Find where the given text appears and provide that cell's center as [x, y] coordinate. 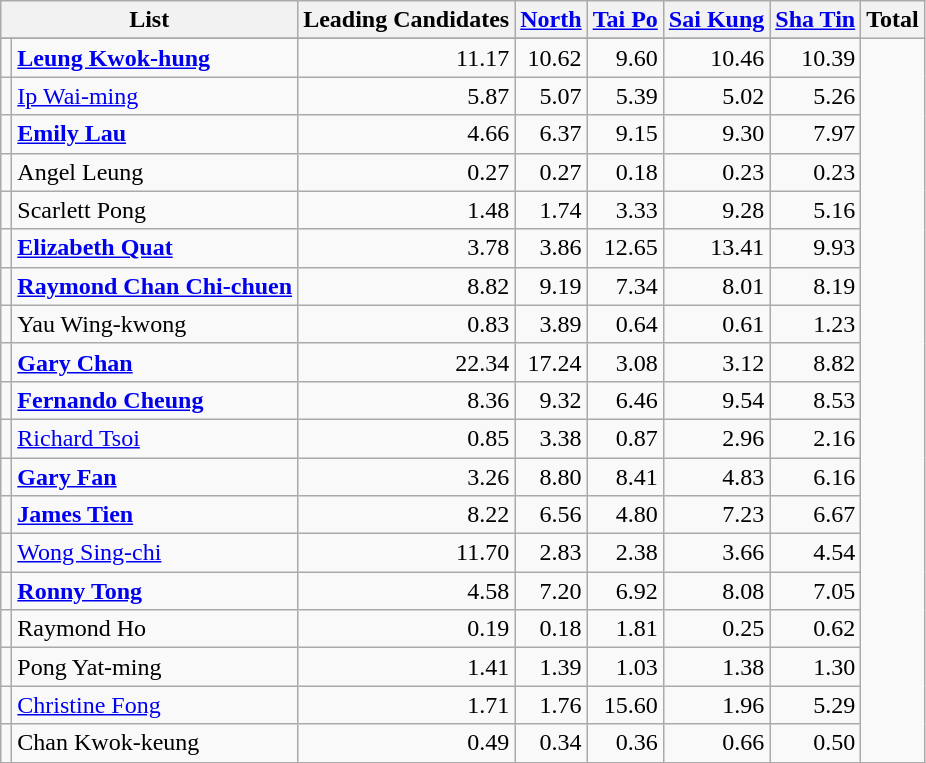
6.67 [816, 515]
9.54 [716, 400]
Sai Kung [716, 20]
10.46 [716, 58]
5.39 [625, 96]
0.19 [406, 629]
5.07 [551, 96]
Gary Fan [155, 477]
1.48 [406, 210]
0.64 [625, 324]
8.22 [406, 515]
11.70 [406, 553]
3.38 [551, 438]
11.17 [406, 58]
List [150, 20]
5.16 [816, 210]
9.28 [716, 210]
3.78 [406, 248]
3.89 [551, 324]
6.56 [551, 515]
4.54 [816, 553]
Raymond Ho [155, 629]
0.36 [625, 743]
8.19 [816, 286]
Emily Lau [155, 134]
9.30 [716, 134]
1.41 [406, 667]
1.81 [625, 629]
3.26 [406, 477]
Christine Fong [155, 705]
Yau Wing-kwong [155, 324]
1.03 [625, 667]
7.34 [625, 286]
22.34 [406, 362]
1.39 [551, 667]
0.34 [551, 743]
10.39 [816, 58]
Gary Chan [155, 362]
6.16 [816, 477]
7.20 [551, 591]
Scarlett Pong [155, 210]
1.23 [816, 324]
1.30 [816, 667]
Leading Candidates [406, 20]
3.33 [625, 210]
0.49 [406, 743]
0.83 [406, 324]
0.87 [625, 438]
0.25 [716, 629]
12.65 [625, 248]
8.53 [816, 400]
Wong Sing-chi [155, 553]
2.96 [716, 438]
9.19 [551, 286]
0.61 [716, 324]
8.80 [551, 477]
0.85 [406, 438]
5.29 [816, 705]
Fernando Cheung [155, 400]
5.02 [716, 96]
1.96 [716, 705]
1.71 [406, 705]
1.74 [551, 210]
0.66 [716, 743]
0.62 [816, 629]
5.26 [816, 96]
3.08 [625, 362]
2.16 [816, 438]
Sha Tin [816, 20]
17.24 [551, 362]
North [551, 20]
8.36 [406, 400]
4.80 [625, 515]
3.86 [551, 248]
Raymond Chan Chi-chuen [155, 286]
4.66 [406, 134]
13.41 [716, 248]
Total [893, 20]
2.38 [625, 553]
9.93 [816, 248]
3.66 [716, 553]
Angel Leung [155, 172]
6.46 [625, 400]
James Tien [155, 515]
8.01 [716, 286]
1.38 [716, 667]
7.97 [816, 134]
6.92 [625, 591]
6.37 [551, 134]
7.05 [816, 591]
9.60 [625, 58]
Elizabeth Quat [155, 248]
Leung Kwok-hung [155, 58]
Ip Wai-ming [155, 96]
Richard Tsoi [155, 438]
Chan Kwok-keung [155, 743]
1.76 [551, 705]
Pong Yat-ming [155, 667]
15.60 [625, 705]
4.58 [406, 591]
8.41 [625, 477]
Ronny Tong [155, 591]
2.83 [551, 553]
9.32 [551, 400]
7.23 [716, 515]
9.15 [625, 134]
0.50 [816, 743]
Tai Po [625, 20]
4.83 [716, 477]
10.62 [551, 58]
5.87 [406, 96]
8.08 [716, 591]
3.12 [716, 362]
